Extract the [x, y] coordinate from the center of the cell holding the provided text.  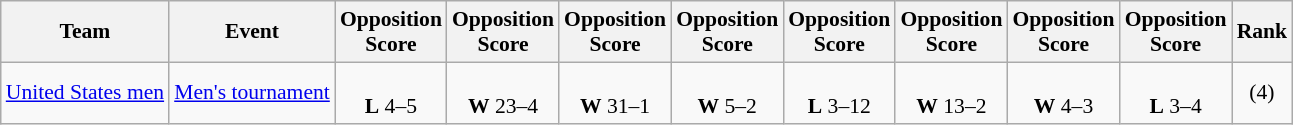
Event [252, 32]
W 5–2 [727, 92]
W 13–2 [951, 92]
L 4–5 [391, 92]
W 4–3 [1063, 92]
(4) [1262, 92]
L 3–12 [839, 92]
Rank [1262, 32]
L 3–4 [1176, 92]
United States men [85, 92]
Team [85, 32]
W 31–1 [615, 92]
W 23–4 [503, 92]
Men's tournament [252, 92]
